Output the [X, Y] coordinate of the center of the cell containing the given text.  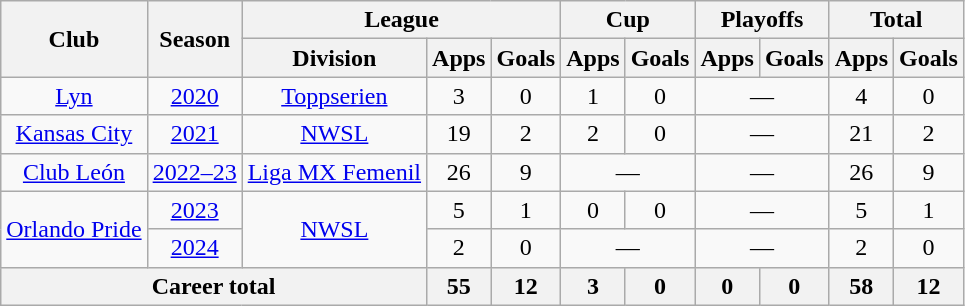
Toppserien [334, 96]
Division [334, 58]
League [402, 20]
21 [861, 134]
2023 [194, 210]
2024 [194, 248]
Lyn [74, 96]
Club [74, 39]
Total [896, 20]
Club León [74, 172]
4 [861, 96]
Liga MX Femenil [334, 172]
2022–23 [194, 172]
Kansas City [74, 134]
Playoffs [762, 20]
2020 [194, 96]
2021 [194, 134]
Orlando Pride [74, 229]
Cup [628, 20]
Career total [214, 286]
55 [459, 286]
58 [861, 286]
Season [194, 39]
19 [459, 134]
